Extract the [x, y] coordinate from the center of the cell holding the provided text.  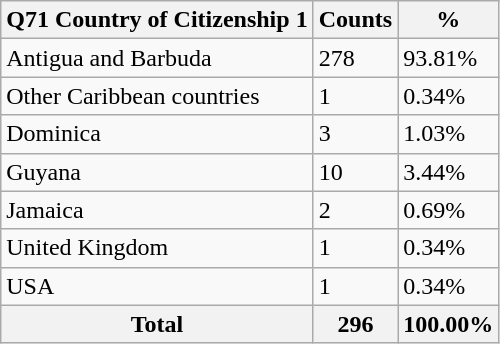
Counts [355, 20]
Other Caribbean countries [157, 96]
1.03% [448, 134]
Dominica [157, 134]
Antigua and Barbuda [157, 58]
2 [355, 210]
Q71 Country of Citizenship 1 [157, 20]
Total [157, 324]
10 [355, 172]
3 [355, 134]
3.44% [448, 172]
% [448, 20]
Jamaica [157, 210]
278 [355, 58]
296 [355, 324]
100.00% [448, 324]
0.69% [448, 210]
USA [157, 286]
Guyana [157, 172]
United Kingdom [157, 248]
93.81% [448, 58]
